Find where the given text appears and provide that cell's center as [x, y] coordinate. 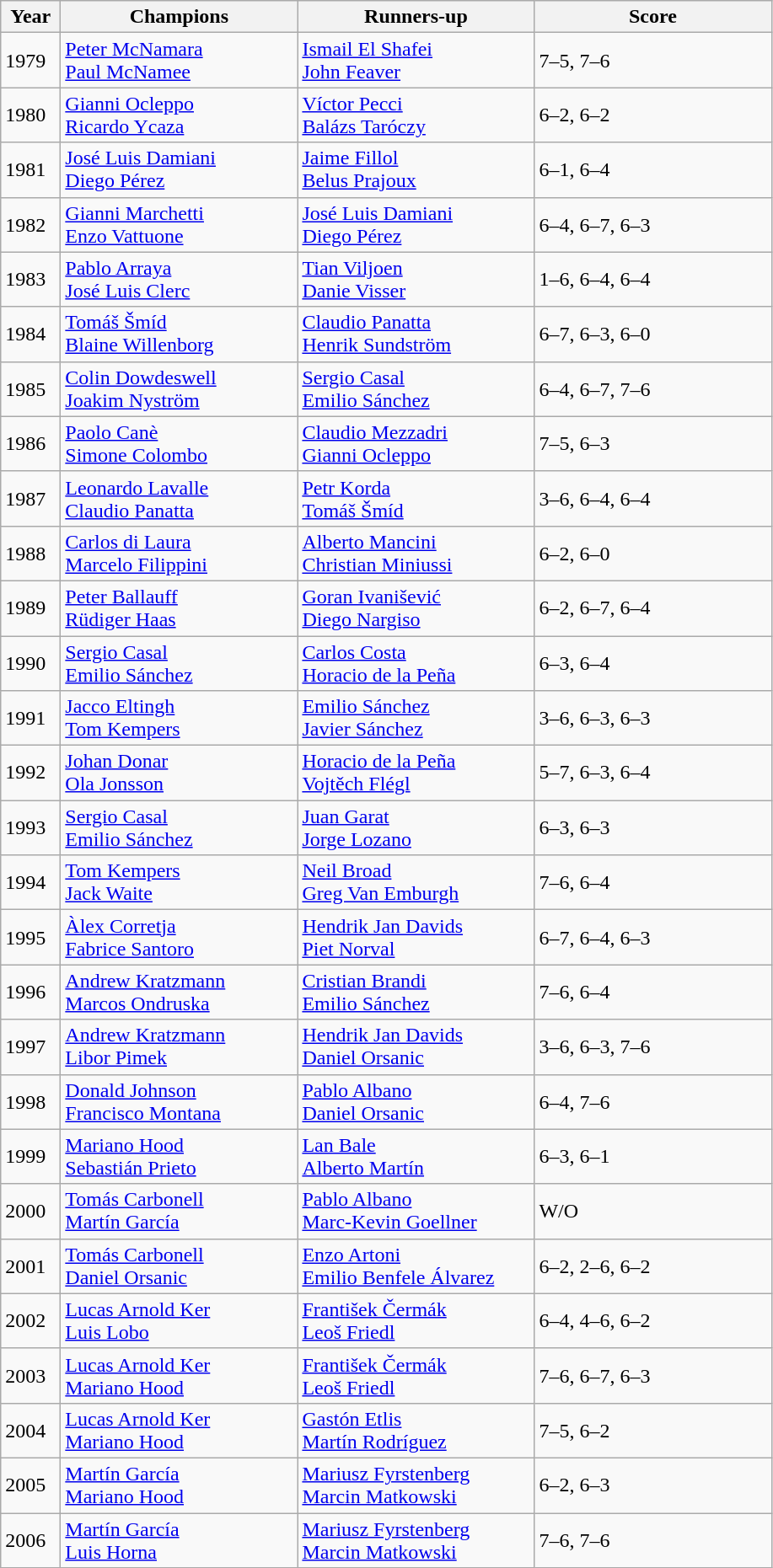
7–5, 7–6 [652, 61]
Andrew Kratzmann Marcos Ondruska [179, 993]
2002 [30, 1321]
6–7, 6–3, 6–0 [652, 334]
Àlex Corretja Fabrice Santoro [179, 937]
1989 [30, 608]
Johan Donar Ola Jonsson [179, 773]
Jacco Eltingh Tom Kempers [179, 718]
6–7, 6–4, 6–3 [652, 937]
2003 [30, 1375]
1995 [30, 937]
Gastón Etlis Martín Rodríguez [416, 1431]
1999 [30, 1156]
5–7, 6–3, 6–4 [652, 773]
3–6, 6–3, 6–3 [652, 718]
3–6, 6–3, 7–6 [652, 1046]
Tomás Carbonell Martín García [179, 1212]
1982 [30, 224]
1981 [30, 170]
Lan Bale Alberto Martín [416, 1156]
7–5, 6–2 [652, 1431]
Score [652, 17]
2006 [30, 1540]
1980 [30, 115]
Tian Viljoen Danie Visser [416, 280]
1998 [30, 1102]
1979 [30, 61]
2001 [30, 1266]
Donald Johnson Francisco Montana [179, 1102]
Colin Dowdeswell Joakim Nyström [179, 389]
6–2, 6–7, 6–4 [652, 608]
W/O [652, 1212]
1986 [30, 443]
6–2, 6–3 [652, 1485]
Petr Korda Tomáš Šmíd [416, 499]
1988 [30, 553]
6–3, 6–1 [652, 1156]
Enzo Artoni Emilio Benfele Álvarez [416, 1266]
Gianni Marchetti Enzo Vattuone [179, 224]
Paolo Canè Simone Colombo [179, 443]
Mariano Hood Sebastián Prieto [179, 1156]
Carlos di Laura Marcelo Filippini [179, 553]
Jaime Fillol Belus Prajoux [416, 170]
1984 [30, 334]
Gianni Ocleppo Ricardo Ycaza [179, 115]
1991 [30, 718]
Horacio de la Peña Vojtěch Flégl [416, 773]
Neil Broad Greg Van Emburgh [416, 883]
Leonardo Lavalle Claudio Panatta [179, 499]
6–2, 2–6, 6–2 [652, 1266]
1993 [30, 827]
Tomáš Šmíd Blaine Willenborg [179, 334]
Ismail El Shafei John Feaver [416, 61]
Martín García Mariano Hood [179, 1485]
1983 [30, 280]
Lucas Arnold Ker Luis Lobo [179, 1321]
Emilio Sánchez Javier Sánchez [416, 718]
6–3, 6–3 [652, 827]
1990 [30, 662]
Goran Ivanišević Diego Nargiso [416, 608]
Pablo Arraya José Luis Clerc [179, 280]
7–6, 6–7, 6–3 [652, 1375]
7–5, 6–3 [652, 443]
Runners-up [416, 17]
6–2, 6–0 [652, 553]
Champions [179, 17]
6–4, 7–6 [652, 1102]
Claudio Panatta Henrik Sundström [416, 334]
Víctor Pecci Balázs Taróczy [416, 115]
Tomás Carbonell Daniel Orsanic [179, 1266]
1992 [30, 773]
6–1, 6–4 [652, 170]
Cristian Brandi Emilio Sánchez [416, 993]
Carlos Costa Horacio de la Peña [416, 662]
2004 [30, 1431]
6–4, 4–6, 6–2 [652, 1321]
6–4, 6–7, 6–3 [652, 224]
Martín García Luis Horna [179, 1540]
Peter McNamara Paul McNamee [179, 61]
6–2, 6–2 [652, 115]
Pablo Albano Marc-Kevin Goellner [416, 1212]
7–6, 7–6 [652, 1540]
Year [30, 17]
1996 [30, 993]
1–6, 6–4, 6–4 [652, 280]
Andrew Kratzmann Libor Pimek [179, 1046]
Claudio Mezzadri Gianni Ocleppo [416, 443]
6–4, 6–7, 7–6 [652, 389]
Tom Kempers Jack Waite [179, 883]
Pablo Albano Daniel Orsanic [416, 1102]
1987 [30, 499]
1997 [30, 1046]
6–3, 6–4 [652, 662]
Hendrik Jan Davids Daniel Orsanic [416, 1046]
Hendrik Jan Davids Piet Norval [416, 937]
3–6, 6–4, 6–4 [652, 499]
2000 [30, 1212]
Alberto Mancini Christian Miniussi [416, 553]
Juan Garat Jorge Lozano [416, 827]
Peter Ballauff Rüdiger Haas [179, 608]
2005 [30, 1485]
1994 [30, 883]
1985 [30, 389]
